Output the (X, Y) coordinate of the center of the cell containing the given text.  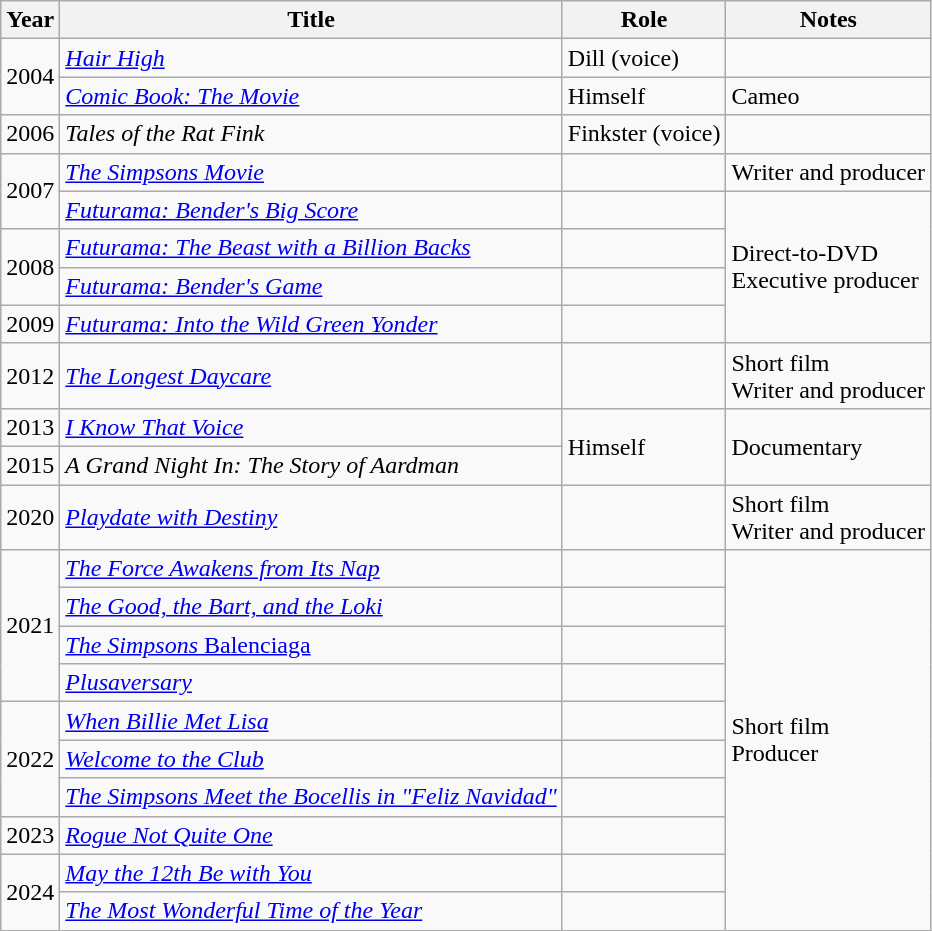
Year (30, 20)
Futurama: Into the Wild Green Yonder (311, 324)
The Longest Daycare (311, 376)
Notes (828, 20)
Short filmProducer (828, 740)
Plusaversary (311, 683)
2008 (30, 267)
May the 12th Be with You (311, 873)
Role (644, 20)
2024 (30, 892)
The Simpsons Balenciaga (311, 645)
Writer and producer (828, 172)
Futurama: The Beast with a Billion Backs (311, 248)
The Simpsons Meet the Bocellis in "Feliz Navidad" (311, 797)
2022 (30, 759)
2004 (30, 77)
Hair High (311, 58)
Title (311, 20)
2015 (30, 465)
2007 (30, 191)
Playdate with Destiny (311, 516)
2009 (30, 324)
Tales of the Rat Fink (311, 134)
2013 (30, 427)
Documentary (828, 446)
The Good, the Bart, and the Loki (311, 607)
Direct-to-DVDExecutive producer (828, 267)
The Simpsons Movie (311, 172)
Futurama: Bender's Big Score (311, 210)
Futurama: Bender's Game (311, 286)
A Grand Night In: The Story of Aardman (311, 465)
2012 (30, 376)
2021 (30, 626)
The Force Awakens from Its Nap (311, 569)
Finkster (voice) (644, 134)
2006 (30, 134)
Welcome to the Club (311, 759)
Comic Book: The Movie (311, 96)
Cameo (828, 96)
When Billie Met Lisa (311, 721)
2020 (30, 516)
Rogue Not Quite One (311, 835)
I Know That Voice (311, 427)
The Most Wonderful Time of the Year (311, 911)
Dill (voice) (644, 58)
2023 (30, 835)
